Provide the [X, Y] coordinate of the cell's center where the given text is located.  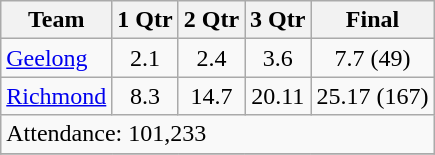
20.11 [278, 96]
Attendance: 101,233 [218, 134]
7.7 (49) [372, 58]
Team [56, 20]
25.17 (167) [372, 96]
3 Qtr [278, 20]
14.7 [211, 96]
Final [372, 20]
8.3 [145, 96]
1 Qtr [145, 20]
Richmond [56, 96]
Geelong [56, 58]
2.4 [211, 58]
3.6 [278, 58]
2 Qtr [211, 20]
2.1 [145, 58]
